From the cell containing the given text, extract its center point as (X, Y) coordinate. 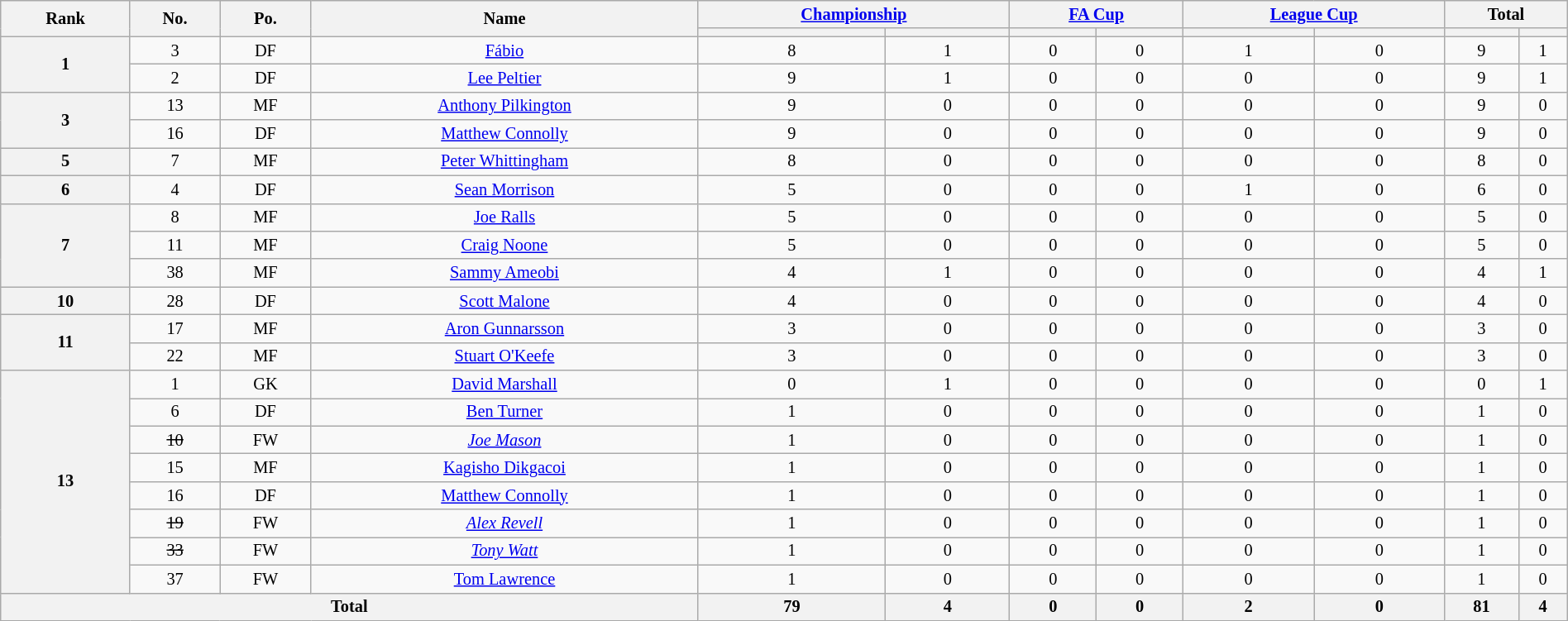
28 (175, 301)
38 (175, 273)
19 (175, 523)
Craig Noone (504, 245)
Peter Whittingham (504, 161)
Alex Revell (504, 523)
Joe Ralls (504, 217)
Sean Morrison (504, 189)
79 (792, 607)
81 (1482, 607)
Ben Turner (504, 412)
David Marshall (504, 385)
FA Cup (1097, 14)
Tony Watt (504, 551)
22 (175, 356)
Lee Peltier (504, 78)
GK (265, 385)
Tom Lawrence (504, 579)
No. (175, 18)
Po. (265, 18)
Rank (66, 18)
Fábio (504, 50)
Joe Mason (504, 440)
League Cup (1314, 14)
Sammy Ameobi (504, 273)
17 (175, 328)
Scott Malone (504, 301)
15 (175, 467)
Aron Gunnarsson (504, 328)
37 (175, 579)
Kagisho Dikgacoi (504, 467)
Championship (853, 14)
33 (175, 551)
Stuart O'Keefe (504, 356)
Name (504, 18)
Anthony Pilkington (504, 106)
